Return [X, Y] of the center of cell containing provided text 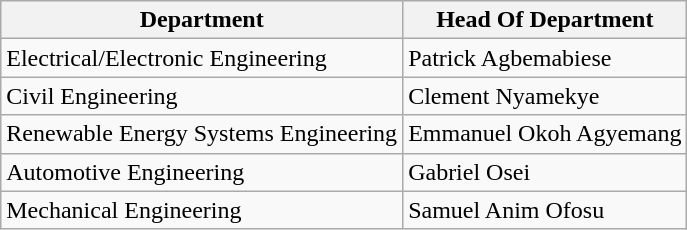
Samuel Anim Ofosu [545, 210]
Civil Engineering [202, 96]
Mechanical Engineering [202, 210]
Department [202, 20]
Emmanuel Okoh Agyemang [545, 134]
Gabriel Osei [545, 172]
Head Of Department [545, 20]
Automotive Engineering [202, 172]
Electrical/Electronic Engineering [202, 58]
Patrick Agbemabiese [545, 58]
Clement Nyamekye [545, 96]
Renewable Energy Systems Engineering [202, 134]
